Locate the cell with the specified text and output its [X, Y] center coordinate. 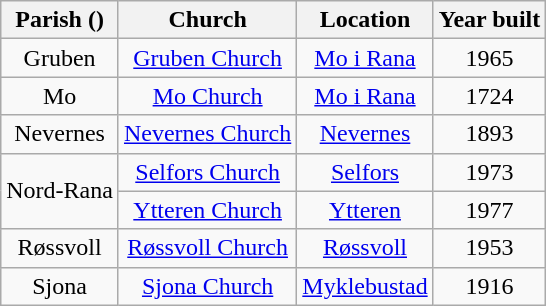
Ytteren [365, 210]
1973 [490, 172]
Parish () [60, 20]
1724 [490, 96]
Gruben Church [207, 58]
Myklebustad [365, 286]
1893 [490, 134]
Mo [60, 96]
Ytteren Church [207, 210]
Selfors [365, 172]
Nord-Rana [60, 191]
Church [207, 20]
Røssvoll Church [207, 248]
Location [365, 20]
Sjona [60, 286]
Gruben [60, 58]
Nevernes Church [207, 134]
Selfors Church [207, 172]
1965 [490, 58]
Sjona Church [207, 286]
1916 [490, 286]
1953 [490, 248]
1977 [490, 210]
Mo Church [207, 96]
Year built [490, 20]
